Identify which cell holds the provided text, then report its [X, Y] central coordinate. 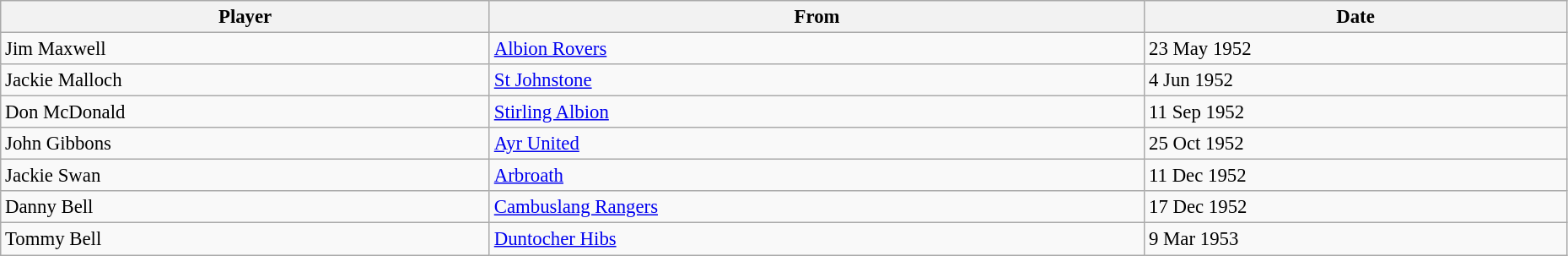
Albion Rovers [816, 49]
Date [1356, 17]
9 Mar 1953 [1356, 239]
John Gibbons [245, 144]
17 Dec 1952 [1356, 207]
Jackie Malloch [245, 80]
4 Jun 1952 [1356, 80]
Stirling Albion [816, 112]
Don McDonald [245, 112]
11 Sep 1952 [1356, 112]
Arbroath [816, 176]
Ayr United [816, 144]
Jim Maxwell [245, 49]
St Johnstone [816, 80]
Jackie Swan [245, 176]
Cambuslang Rangers [816, 207]
25 Oct 1952 [1356, 144]
11 Dec 1952 [1356, 176]
From [816, 17]
Tommy Bell [245, 239]
23 May 1952 [1356, 49]
Player [245, 17]
Duntocher Hibs [816, 239]
Danny Bell [245, 207]
